Detect which cell encompasses the target text, then output its (X, Y) center coordinate. 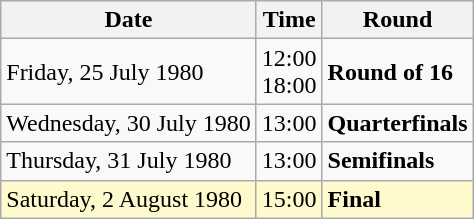
Time (289, 20)
Round of 16 (398, 72)
Quarterfinals (398, 123)
Date (129, 20)
12:0018:00 (289, 72)
Semifinals (398, 161)
Round (398, 20)
15:00 (289, 199)
Final (398, 199)
Thursday, 31 July 1980 (129, 161)
Wednesday, 30 July 1980 (129, 123)
Saturday, 2 August 1980 (129, 199)
Friday, 25 July 1980 (129, 72)
